Locate the cell with the specified text and output its (X, Y) center coordinate. 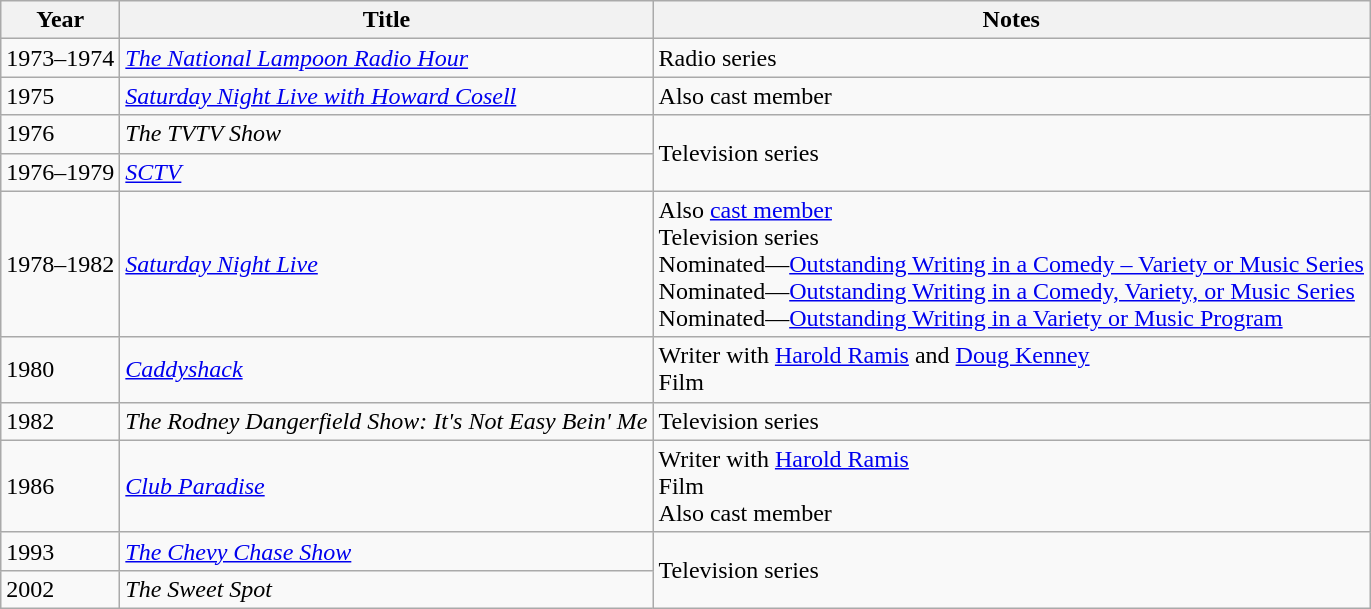
The Chevy Chase Show (386, 551)
Club Paradise (386, 486)
1993 (60, 551)
The TVTV Show (386, 134)
Saturday Night Live with Howard Cosell (386, 96)
1973–1974 (60, 58)
1980 (60, 370)
1976 (60, 134)
SCTV (386, 172)
The National Lampoon Radio Hour (386, 58)
The Sweet Spot (386, 589)
1976–1979 (60, 172)
Caddyshack (386, 370)
1986 (60, 486)
Radio series (1011, 58)
1978–1982 (60, 264)
1982 (60, 421)
1975 (60, 96)
Year (60, 20)
Title (386, 20)
2002 (60, 589)
Notes (1011, 20)
Writer with Harold Ramis and Doug KenneyFilm (1011, 370)
Also cast member (1011, 96)
The Rodney Dangerfield Show: It's Not Easy Bein' Me (386, 421)
Saturday Night Live (386, 264)
Writer with Harold RamisFilmAlso cast member (1011, 486)
